Scan for the cell matching the given text and deliver its [X, Y] coordinate at center. 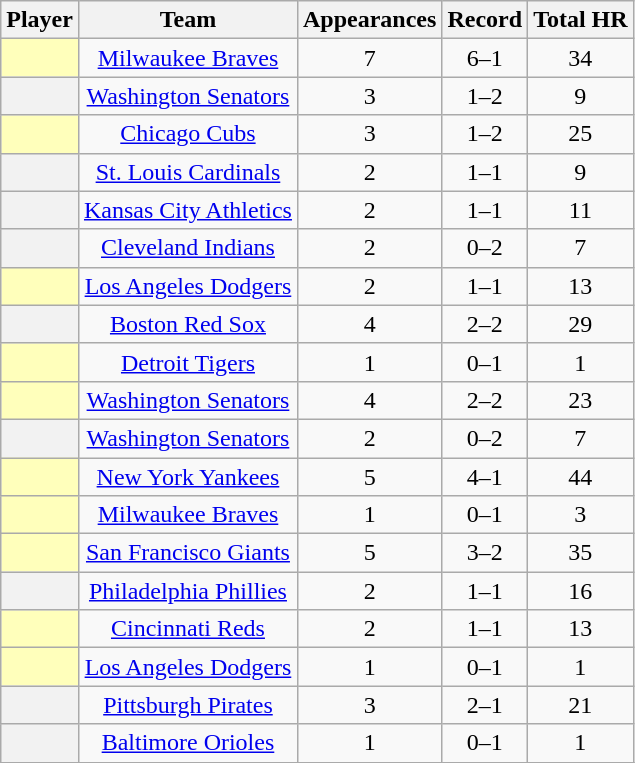
New York Yankees [188, 477]
4–1 [485, 477]
11 [581, 210]
25 [581, 134]
2–1 [485, 705]
3–2 [485, 553]
Kansas City Athletics [188, 210]
Record [485, 20]
Detroit Tigers [188, 362]
16 [581, 591]
44 [581, 477]
St. Louis Cardinals [188, 172]
21 [581, 705]
Cleveland Indians [188, 248]
San Francisco Giants [188, 553]
35 [581, 553]
Player [40, 20]
29 [581, 324]
Baltimore Orioles [188, 743]
23 [581, 400]
Appearances [369, 20]
Pittsburgh Pirates [188, 705]
Team [188, 20]
Boston Red Sox [188, 324]
Total HR [581, 20]
6–1 [485, 58]
Philadelphia Phillies [188, 591]
Cincinnati Reds [188, 629]
Chicago Cubs [188, 134]
34 [581, 58]
